For the text-containing cell, return its midpoint in [x, y] coordinate format. 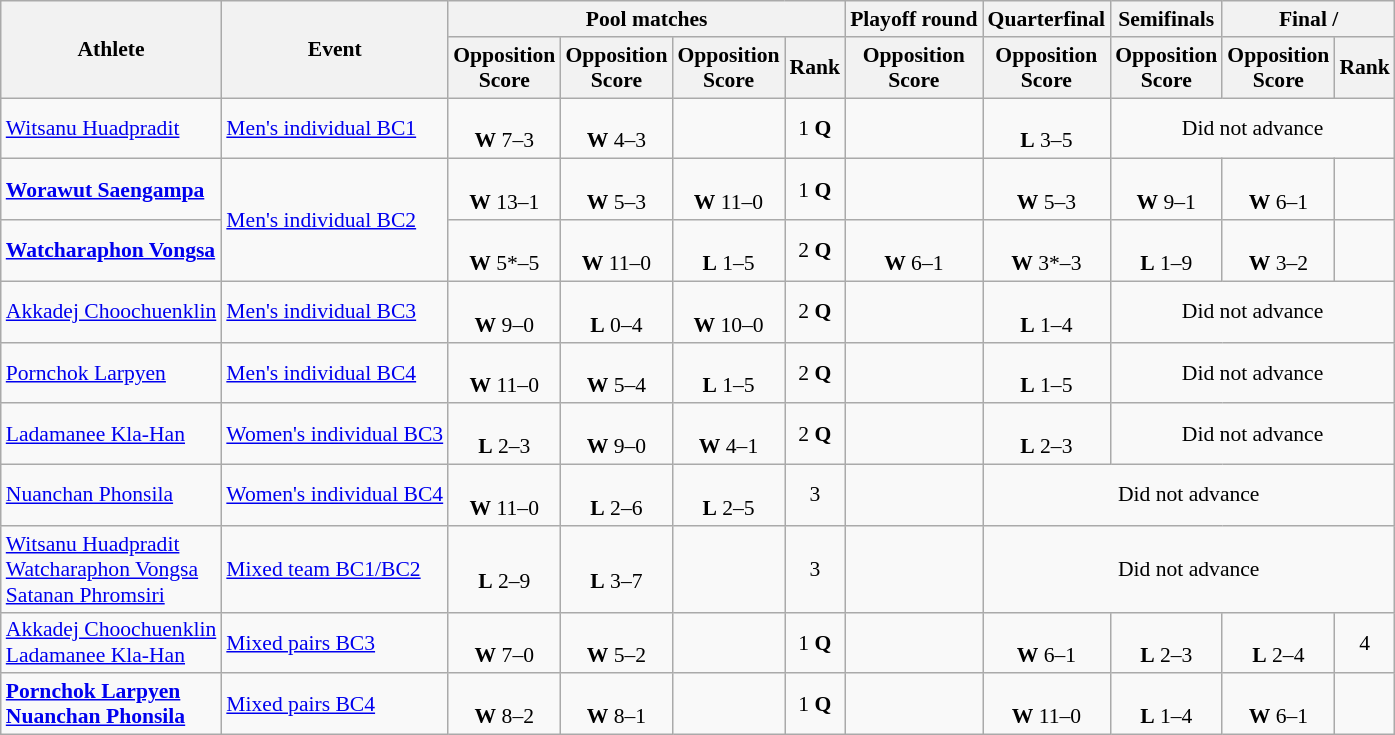
W 8–2 [504, 704]
W 3*–3 [1047, 250]
W 9–1 [1166, 190]
Men's individual BC1 [334, 128]
L 0–4 [616, 312]
Men's individual BC4 [334, 372]
L 2–5 [728, 496]
L 2–4 [1278, 642]
W 5*–5 [504, 250]
W 7–3 [504, 128]
Worawut Saengampa [112, 190]
Akkadej ChoochuenklinLadamanee Kla-Han [112, 642]
W 5–4 [616, 372]
Women's individual BC4 [334, 496]
W 4–3 [616, 128]
Quarterfinal [1047, 19]
Akkadej Choochuenklin [112, 312]
L 3–7 [616, 570]
Semifinals [1166, 19]
Playoff round [914, 19]
Mixed pairs BC3 [334, 642]
Watcharaphon Vongsa [112, 250]
4 [1364, 642]
L 1–9 [1166, 250]
Ladamanee Kla-Han [112, 434]
Event [334, 50]
Pool matches [646, 19]
L 3–5 [1047, 128]
Witsanu HuadpraditWatcharaphon VongsaSatanan Phromsiri [112, 570]
Women's individual BC3 [334, 434]
L 2–9 [504, 570]
Pornchok LarpyenNuanchan Phonsila [112, 704]
Men's individual BC2 [334, 220]
Men's individual BC3 [334, 312]
Athlete [112, 50]
W 10–0 [728, 312]
Pornchok Larpyen [112, 372]
Final / [1308, 19]
Mixed team BC1/BC2 [334, 570]
Witsanu Huadpradit [112, 128]
Mixed pairs BC4 [334, 704]
L 2–6 [616, 496]
W 13–1 [504, 190]
Nuanchan Phonsila [112, 496]
W 3–2 [1278, 250]
W 7–0 [504, 642]
W 5–2 [616, 642]
W 4–1 [728, 434]
W 8–1 [616, 704]
